Return the [X, Y] coordinate for the center point of the cell that contains the specified text.  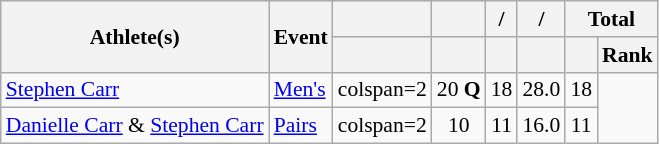
10 [459, 126]
20 Q [459, 90]
Stephen Carr [135, 90]
Rank [628, 55]
Athlete(s) [135, 36]
16.0 [541, 126]
Men's [301, 90]
Event [301, 36]
28.0 [541, 90]
Pairs [301, 126]
Danielle Carr & Stephen Carr [135, 126]
Total [611, 19]
